Identify which cell holds the provided text, then report its [x, y] central coordinate. 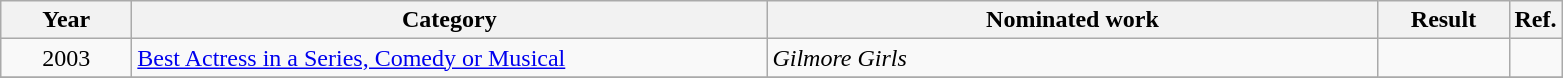
2003 [66, 58]
Nominated work [1072, 20]
Result [1444, 20]
Year [66, 20]
Gilmore Girls [1072, 58]
Category [450, 20]
Ref. [1536, 20]
Best Actress in a Series, Comedy or Musical [450, 58]
